Find where the given text appears and provide that cell's center as [X, Y] coordinate. 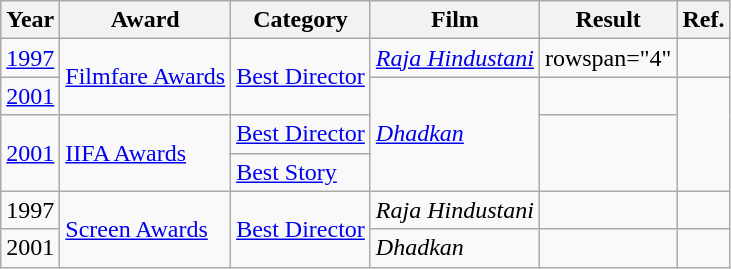
Filmfare Awards [146, 77]
Ref. [704, 20]
Screen Awards [146, 229]
Category [301, 20]
IIFA Awards [146, 153]
rowspan="4" [608, 58]
Result [608, 20]
Year [30, 20]
Award [146, 20]
Film [454, 20]
Best Story [301, 172]
